Find where the given text appears and provide that cell's center as (X, Y) coordinate. 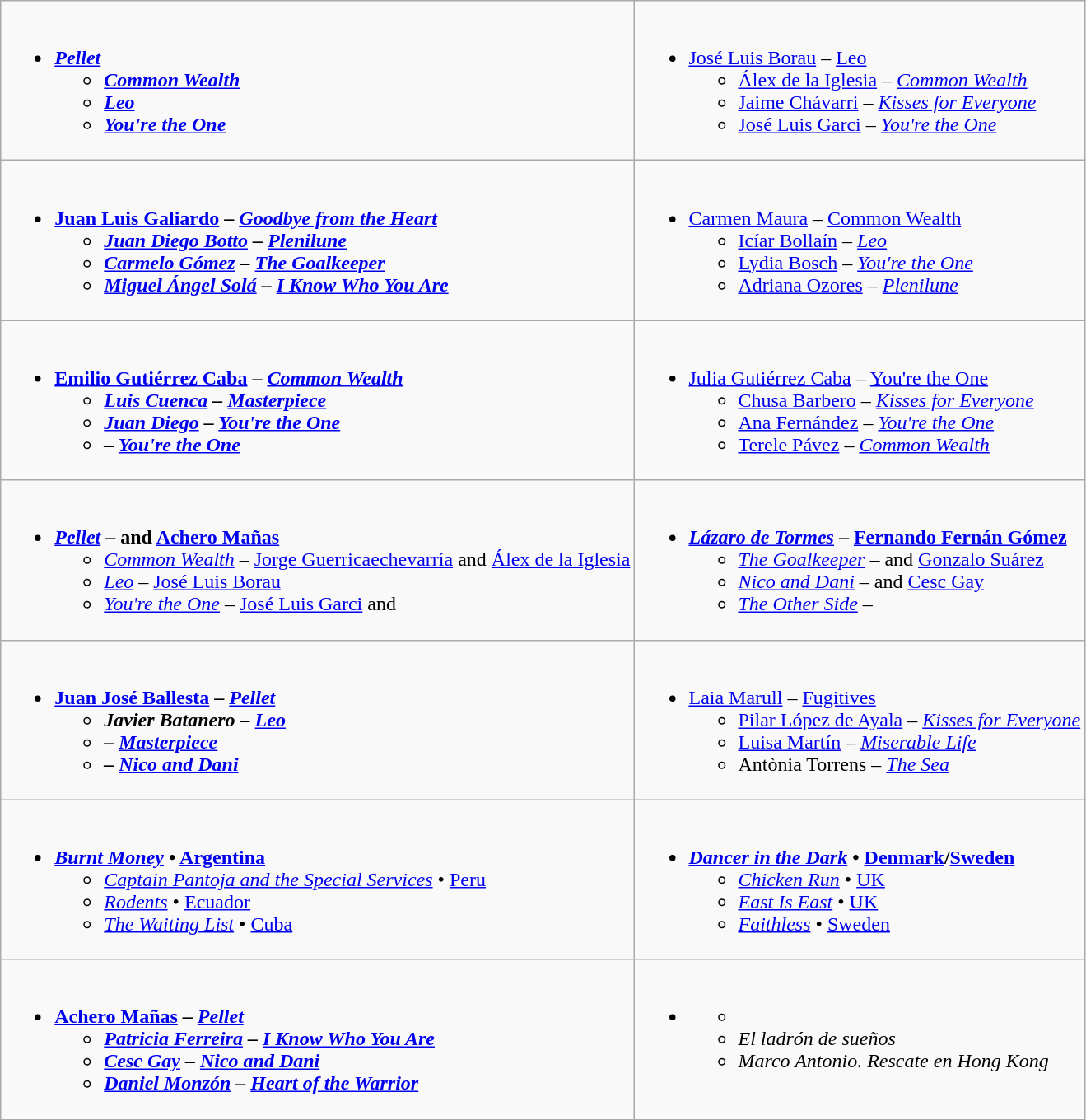
Burnt Money • ArgentinaCaptain Pantoja and the Special Services • PeruRodents • EcuadorThe Waiting List • Cuba (318, 880)
José Luis Borau – LeoÁlex de la Iglesia – Common WealthJaime Chávarri – Kisses for EveryoneJosé Luis Garci – You're the One (860, 81)
Julia Gutiérrez Caba – You're the OneChusa Barbero – Kisses for EveryoneAna Fernández – You're the OneTerele Pávez – Common Wealth (860, 400)
Juan Luis Galiardo – Goodbye from the HeartJuan Diego Botto – PleniluneCarmelo Gómez – The GoalkeeperMiguel Ángel Solá – I Know Who You Are (318, 240)
Carmen Maura – Common WealthIcíar Bollaín – LeoLydia Bosch – You're the OneAdriana Ozores – Plenilune (860, 240)
PelletCommon WealthLeoYou're the One (318, 81)
Achero Mañas – PelletPatricia Ferreira – I Know Who You AreCesc Gay – Nico and DaniDaniel Monzón – Heart of the Warrior (318, 1039)
Pellet – and Achero MañasCommon Wealth – Jorge Guerricaechevarría and Álex de la IglesiaLeo – José Luis BorauYou're the One – José Luis Garci and (318, 560)
El ladrón de sueños Marco Antonio. Rescate en Hong Kong (860, 1039)
Laia Marull – FugitivesPilar López de Ayala – Kisses for EveryoneLuisa Martín – Miserable LifeAntònia Torrens – The Sea (860, 720)
Emilio Gutiérrez Caba – Common WealthLuis Cuenca – MasterpieceJuan Diego – You're the One – You're the One (318, 400)
Juan José Ballesta – PelletJavier Batanero – Leo – Masterpiece – Nico and Dani (318, 720)
Dancer in the Dark • Denmark/SwedenChicken Run • UKEast Is East • UKFaithless • Sweden (860, 880)
Lázaro de Tormes – Fernando Fernán GómezThe Goalkeeper – and Gonzalo SuárezNico and Dani – and Cesc GayThe Other Side – (860, 560)
